Scan for the cell matching the given text and deliver its [X, Y] coordinate at center. 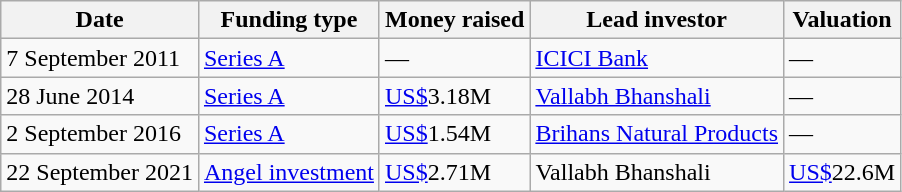
US$3.18M [454, 96]
ICICI Bank [657, 58]
28 June 2014 [100, 96]
Angel investment [288, 172]
US$22.6M [842, 172]
US$1.54M [454, 134]
7 September 2011 [100, 58]
US$2.71M [454, 172]
Date [100, 20]
22 September 2021 [100, 172]
Valuation [842, 20]
Money raised [454, 20]
Brihans Natural Products [657, 134]
Lead investor [657, 20]
Funding type [288, 20]
2 September 2016 [100, 134]
